Pinpoint the cell where the given text exists, returning its [X, Y] midpoint coordinate. 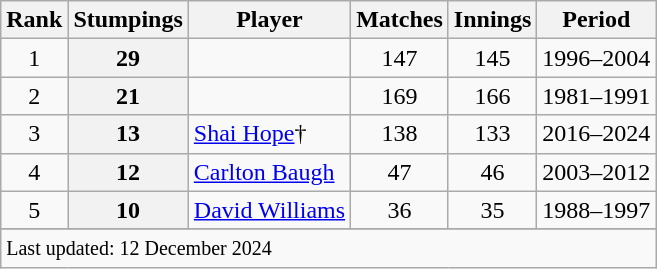
Matches [400, 20]
12 [128, 172]
4 [34, 172]
1996–2004 [596, 58]
Innings [492, 20]
1 [34, 58]
Stumpings [128, 20]
David Williams [269, 210]
145 [492, 58]
1988–1997 [596, 210]
Rank [34, 20]
10 [128, 210]
35 [492, 210]
Player [269, 20]
3 [34, 134]
2 [34, 96]
29 [128, 58]
36 [400, 210]
Last updated: 12 December 2024 [328, 248]
47 [400, 172]
5 [34, 210]
133 [492, 134]
2003–2012 [596, 172]
1981–1991 [596, 96]
Carlton Baugh [269, 172]
21 [128, 96]
166 [492, 96]
2016–2024 [596, 134]
46 [492, 172]
Period [596, 20]
169 [400, 96]
13 [128, 134]
138 [400, 134]
147 [400, 58]
Shai Hope† [269, 134]
